Return [X, Y] of the center of cell containing provided text 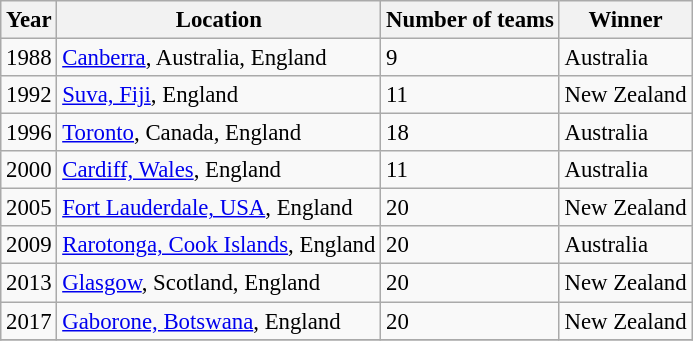
Glasgow, Scotland, England [219, 283]
Number of teams [470, 20]
Toronto, Canada, England [219, 133]
18 [470, 133]
Canberra, Australia, England [219, 58]
2017 [29, 321]
1992 [29, 95]
2000 [29, 170]
1988 [29, 58]
2005 [29, 208]
Rarotonga, Cook Islands, England [219, 245]
Cardiff, Wales, England [219, 170]
9 [470, 58]
2013 [29, 283]
Location [219, 20]
Winner [626, 20]
Fort Lauderdale, USA, England [219, 208]
2009 [29, 245]
1996 [29, 133]
Suva, Fiji, England [219, 95]
Gaborone, Botswana, England [219, 321]
Year [29, 20]
